Scan for the cell matching the given text and deliver its (x, y) coordinate at center. 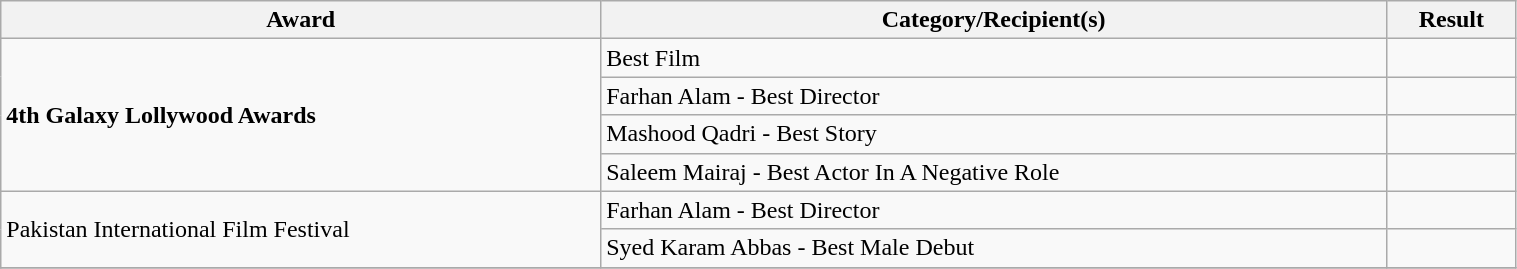
4th Galaxy Lollywood Awards (301, 115)
Category/Recipient(s) (994, 20)
Mashood Qadri - Best Story (994, 134)
Saleem Mairaj - Best Actor In A Negative Role (994, 172)
Syed Karam Abbas - Best Male Debut (994, 248)
Pakistan International Film Festival (301, 229)
Award (301, 20)
Best Film (994, 58)
Result (1452, 20)
